Scan for the cell matching the given text and deliver its (x, y) coordinate at center. 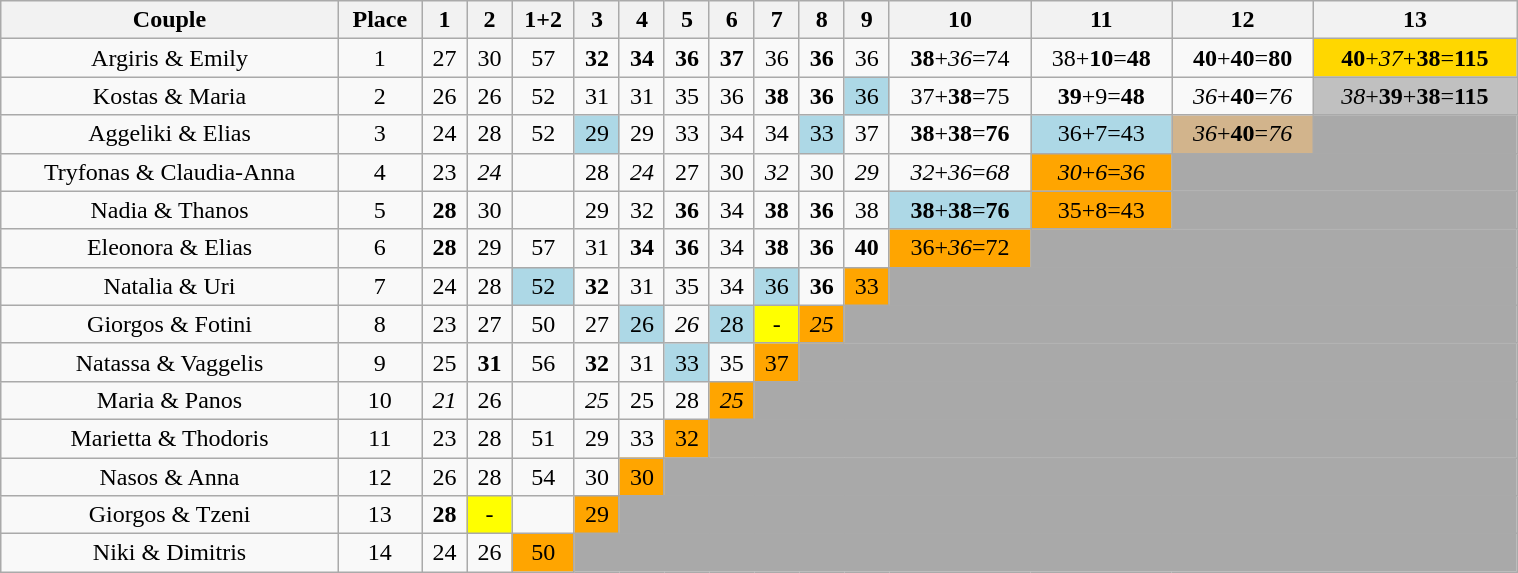
38+39+38=115 (1414, 96)
Nadia & Thanos (169, 210)
54 (544, 477)
Place (380, 20)
Argiris & Emily (169, 58)
Natalia & Uri (169, 286)
51 (544, 438)
56 (544, 362)
Giorgos & Tzeni (169, 515)
39+9=48 (1102, 96)
Maria & Panos (169, 400)
Nasos & Anna (169, 477)
38+10=48 (1102, 58)
1+2 (544, 20)
35+8=43 (1102, 210)
36+36=72 (960, 248)
21 (444, 400)
40 (866, 248)
37+38=75 (960, 96)
Niki & Dimitris (169, 553)
Aggeliki & Elias (169, 134)
Eleonora & Elias (169, 248)
38+36=74 (960, 58)
Giorgos & Fotini (169, 324)
Tryfonas & Claudia-Anna (169, 172)
40+40=80 (1242, 58)
36+7=43 (1102, 134)
Natassa & Vaggelis (169, 362)
32+36=68 (960, 172)
Kostas & Maria (169, 96)
30+6=36 (1102, 172)
Marietta & Thodoris (169, 438)
Couple (169, 20)
14 (380, 553)
40+37+38=115 (1414, 58)
